Scan for the cell matching the given text and deliver its (x, y) coordinate at center. 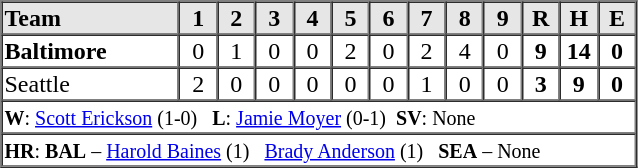
HR: BAL – Harold Baines (1) Brady Anderson (1) SEA – None (319, 150)
6 (388, 18)
Seattle (91, 84)
14 (579, 50)
W: Scott Erickson (1-0) L: Jamie Moyer (0-1) SV: None (319, 116)
Team (91, 18)
7 (427, 18)
Baltimore (91, 50)
E (617, 18)
5 (350, 18)
R (541, 18)
H (579, 18)
8 (465, 18)
